Locate the cell with the specified text and output its [x, y] center coordinate. 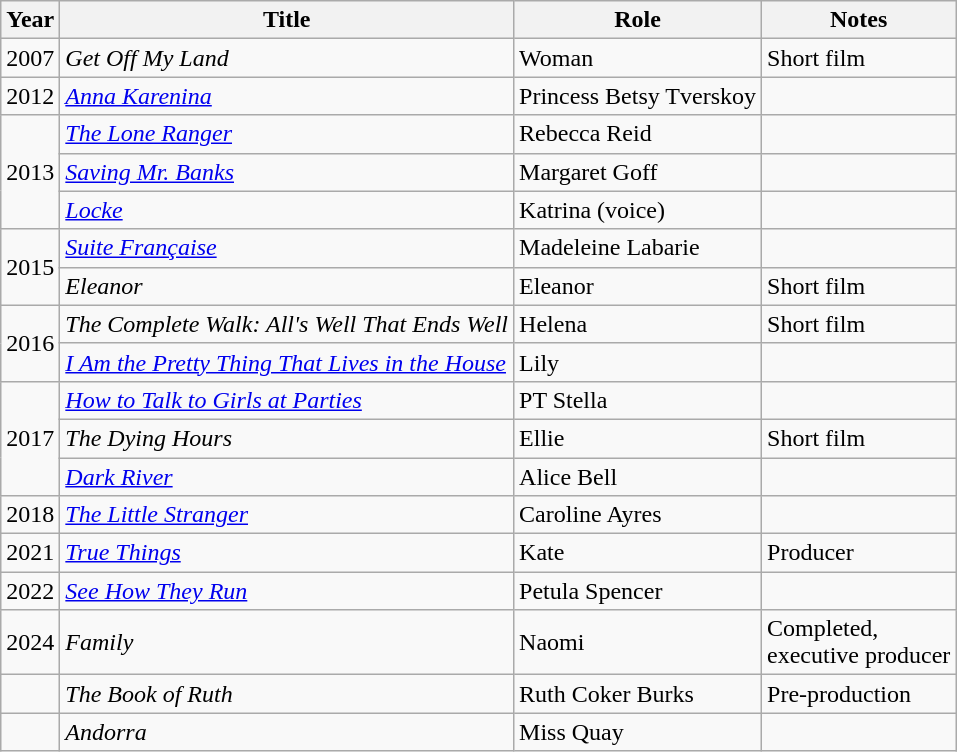
See How They Run [287, 591]
Anna Karenina [287, 96]
Miss Quay [638, 732]
The Dying Hours [287, 438]
Andorra [287, 732]
Helena [638, 324]
PT Stella [638, 400]
2015 [30, 267]
The Little Stranger [287, 515]
2021 [30, 553]
Get Off My Land [287, 58]
The Lone Ranger [287, 134]
How to Talk to Girls at Parties [287, 400]
Petula Spencer [638, 591]
Caroline Ayres [638, 515]
Margaret Goff [638, 172]
Pre-production [859, 694]
Year [30, 20]
Princess Betsy Tverskoy [638, 96]
2022 [30, 591]
Family [287, 642]
2013 [30, 172]
2012 [30, 96]
Ellie [638, 438]
Suite Française [287, 248]
2007 [30, 58]
The Complete Walk: All's Well That Ends Well [287, 324]
2018 [30, 515]
2016 [30, 343]
Katrina (voice) [638, 210]
2024 [30, 642]
I Am the Pretty Thing That Lives in the House [287, 362]
The Book of Ruth [287, 694]
Lily [638, 362]
Madeleine Labarie [638, 248]
Role [638, 20]
Title [287, 20]
Producer [859, 553]
Ruth Coker Burks [638, 694]
Naomi [638, 642]
Alice Bell [638, 477]
Locke [287, 210]
Woman [638, 58]
Rebecca Reid [638, 134]
2017 [30, 438]
Completed,executive producer [859, 642]
Saving Mr. Banks [287, 172]
True Things [287, 553]
Dark River [287, 477]
Kate [638, 553]
Notes [859, 20]
